From the cell containing the given text, extract its center point as [X, Y] coordinate. 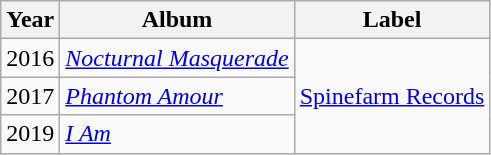
Spinefarm Records [392, 96]
Phantom Amour [177, 96]
2017 [30, 96]
Year [30, 20]
Label [392, 20]
I Am [177, 134]
Album [177, 20]
Nocturnal Masquerade [177, 58]
2019 [30, 134]
2016 [30, 58]
